Pinpoint the cell where the given text exists, returning its (X, Y) midpoint coordinate. 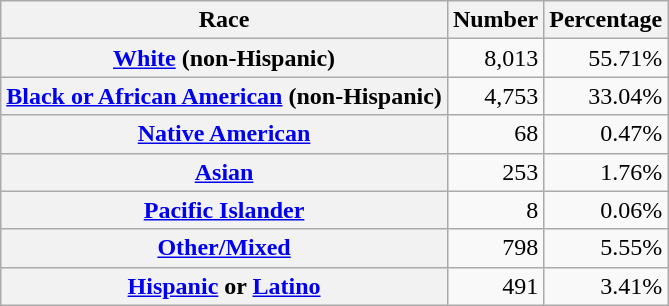
8 (495, 210)
68 (495, 134)
Number (495, 20)
3.41% (606, 286)
798 (495, 248)
Percentage (606, 20)
Asian (224, 172)
White (non-Hispanic) (224, 58)
Native American (224, 134)
1.76% (606, 172)
Hispanic or Latino (224, 286)
55.71% (606, 58)
4,753 (495, 96)
0.06% (606, 210)
8,013 (495, 58)
Other/Mixed (224, 248)
33.04% (606, 96)
Black or African American (non-Hispanic) (224, 96)
Pacific Islander (224, 210)
253 (495, 172)
5.55% (606, 248)
491 (495, 286)
0.47% (606, 134)
Race (224, 20)
